Output the (x, y) coordinate of the center of the cell containing the given text.  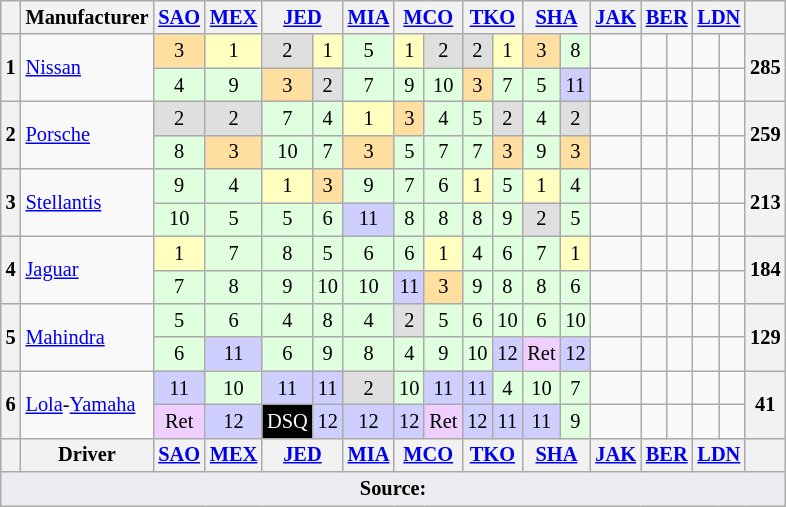
285 (765, 68)
Nissan (88, 68)
Mahindra (88, 336)
Stellantis (88, 202)
Driver (88, 455)
Jaguar (88, 270)
41 (765, 404)
Porsche (88, 134)
129 (765, 336)
Manufacturer (88, 17)
Source: (394, 489)
259 (765, 134)
213 (765, 202)
184 (765, 270)
DSQ (287, 421)
Lola-Yamaha (88, 404)
